Extract the [X, Y] coordinate from the center of the cell holding the provided text.  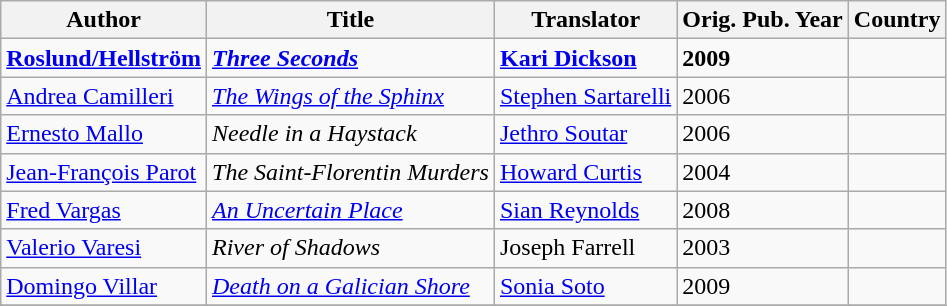
2003 [762, 248]
Fred Vargas [104, 210]
Needle in a Haystack [351, 134]
Domingo Villar [104, 286]
River of Shadows [351, 248]
2008 [762, 210]
Roslund/Hellström [104, 58]
Three Seconds [351, 58]
Joseph Farrell [585, 248]
Valerio Varesi [104, 248]
The Saint-Florentin Murders [351, 172]
Author [104, 20]
Stephen Sartarelli [585, 96]
Jean-François Parot [104, 172]
2004 [762, 172]
Howard Curtis [585, 172]
Kari Dickson [585, 58]
Country [897, 20]
Title [351, 20]
The Wings of the Sphinx [351, 96]
An Uncertain Place [351, 210]
Translator [585, 20]
Jethro Soutar [585, 134]
Sian Reynolds [585, 210]
Orig. Pub. Year [762, 20]
Death on a Galician Shore [351, 286]
Sonia Soto [585, 286]
Andrea Camilleri [104, 96]
Ernesto Mallo [104, 134]
